From the cell containing the given text, extract its center point as [X, Y] coordinate. 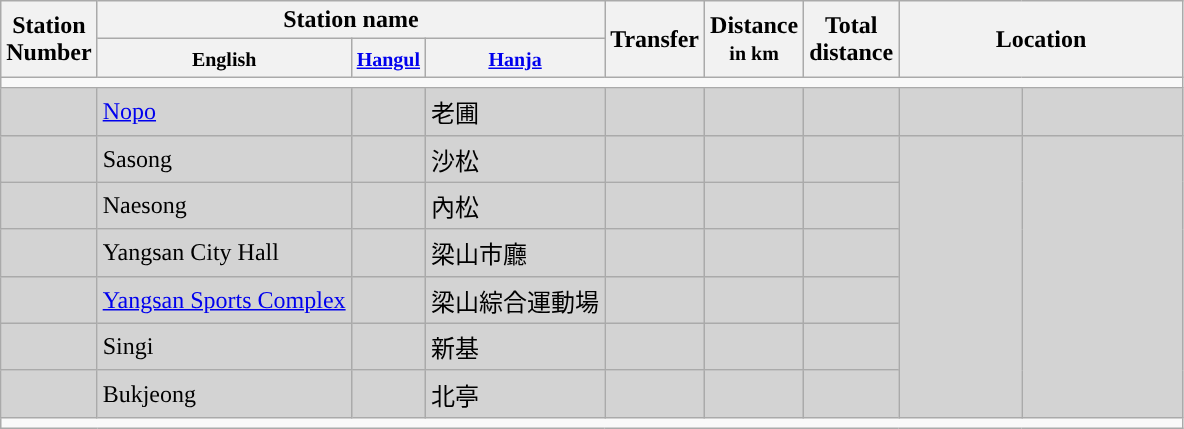
老圃 [516, 112]
梁山綜合運動場 [516, 300]
Location [1042, 39]
Distancein km [754, 39]
內松 [516, 206]
北亭 [516, 394]
Hanja [516, 58]
梁山市廳 [516, 252]
新基 [516, 346]
沙松 [516, 158]
Nopo [224, 112]
Hangul [388, 58]
English [224, 58]
Station name [350, 20]
StationNumber [49, 39]
Sasong [224, 158]
Transfer [655, 39]
Bukjeong [224, 394]
Yangsan Sports Complex [224, 300]
Totaldistance [852, 39]
Naesong [224, 206]
Yangsan City Hall [224, 252]
Singi [224, 346]
